Provide the (X, Y) coordinate of the cell's center where the given text is located.  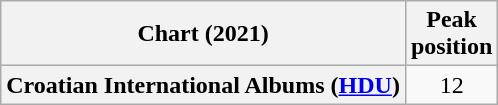
Croatian International Albums (HDU) (204, 85)
Chart (2021) (204, 34)
12 (451, 85)
Peakposition (451, 34)
